Provide the [X, Y] coordinate of the cell's center where the given text is located.  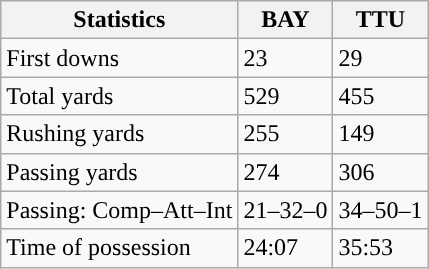
BAY [286, 20]
Passing: Comp–Att–Int [120, 210]
255 [286, 134]
Statistics [120, 20]
306 [380, 172]
149 [380, 134]
Rushing yards [120, 134]
21–32–0 [286, 210]
34–50–1 [380, 210]
529 [286, 96]
TTU [380, 20]
First downs [120, 58]
35:53 [380, 248]
Time of possession [120, 248]
Total yards [120, 96]
23 [286, 58]
455 [380, 96]
24:07 [286, 248]
Passing yards [120, 172]
274 [286, 172]
29 [380, 58]
